Pinpoint the cell where the given text exists, returning its (X, Y) midpoint coordinate. 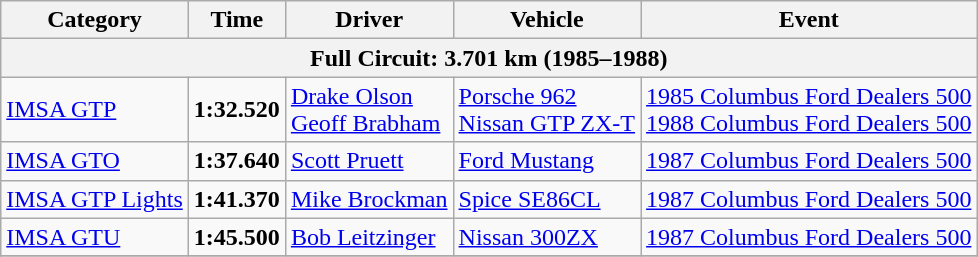
1:45.500 (236, 237)
Porsche 962Nissan GTP ZX-T (547, 110)
IMSA GTO (95, 161)
Full Circuit: 3.701 km (1985–1988) (489, 58)
Event (809, 20)
Mike Brockman (369, 199)
Bob Leitzinger (369, 237)
1:32.520 (236, 110)
Category (95, 20)
IMSA GTP Lights (95, 199)
Ford Mustang (547, 161)
Vehicle (547, 20)
IMSA GTP (95, 110)
Driver (369, 20)
1:37.640 (236, 161)
Nissan 300ZX (547, 237)
Time (236, 20)
Spice SE86CL (547, 199)
Drake OlsonGeoff Brabham (369, 110)
1:41.370 (236, 199)
IMSA GTU (95, 237)
1985 Columbus Ford Dealers 5001988 Columbus Ford Dealers 500 (809, 110)
Scott Pruett (369, 161)
